Identify which cell holds the provided text, then report its [X, Y] central coordinate. 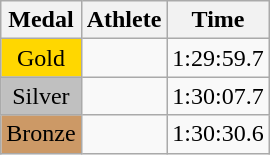
1:30:07.7 [218, 96]
Bronze [41, 134]
Silver [41, 96]
Athlete [124, 20]
1:29:59.7 [218, 58]
1:30:30.6 [218, 134]
Medal [41, 20]
Time [218, 20]
Gold [41, 58]
